Identify which cell holds the provided text, then report its (X, Y) central coordinate. 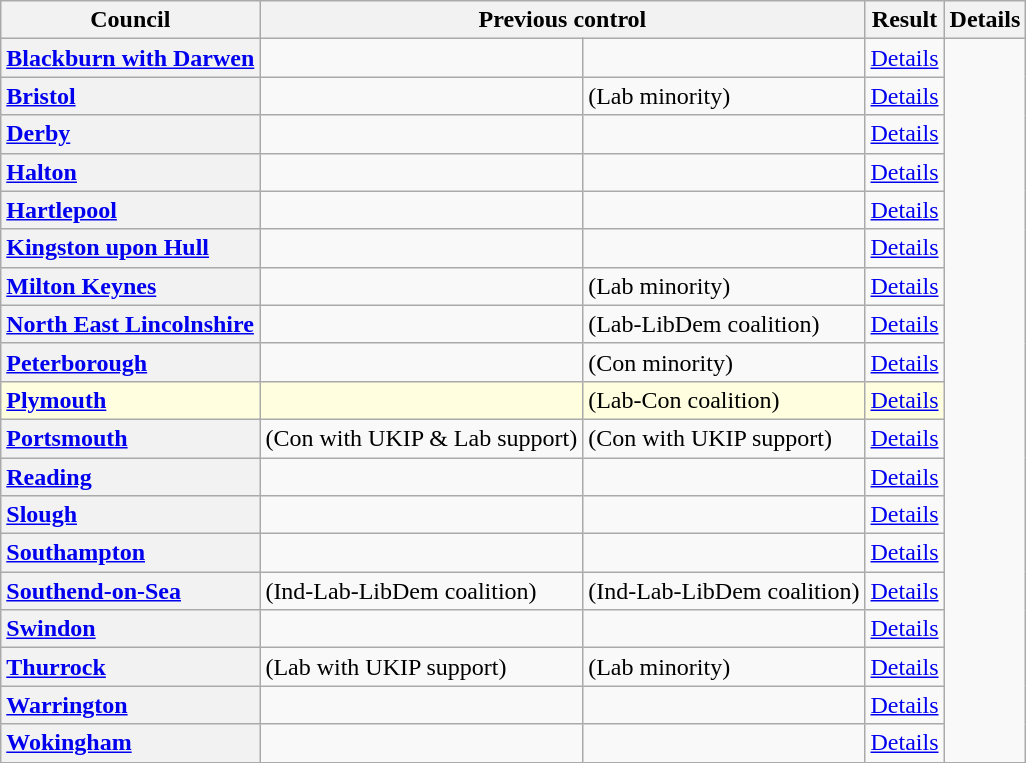
(Con minority) (724, 362)
Southend-on-Sea (130, 591)
Council (130, 20)
Peterborough (130, 362)
Reading (130, 477)
Bristol (130, 96)
Wokingham (130, 743)
Result (904, 20)
Milton Keynes (130, 286)
(Con with UKIP support) (724, 438)
Previous control (562, 20)
Thurrock (130, 667)
Swindon (130, 629)
(Lab with UKIP support) (422, 667)
Blackburn with Darwen (130, 58)
Plymouth (130, 400)
Portsmouth (130, 438)
(Lab-Con coalition) (724, 400)
Warrington (130, 705)
Southampton (130, 553)
(Lab-LibDem coalition) (724, 324)
(Con with UKIP & Lab support) (422, 438)
Kingston upon Hull (130, 248)
North East Lincolnshire (130, 324)
Slough (130, 515)
Derby (130, 134)
Hartlepool (130, 210)
Halton (130, 172)
